From the cell containing the given text, extract its center point as (x, y) coordinate. 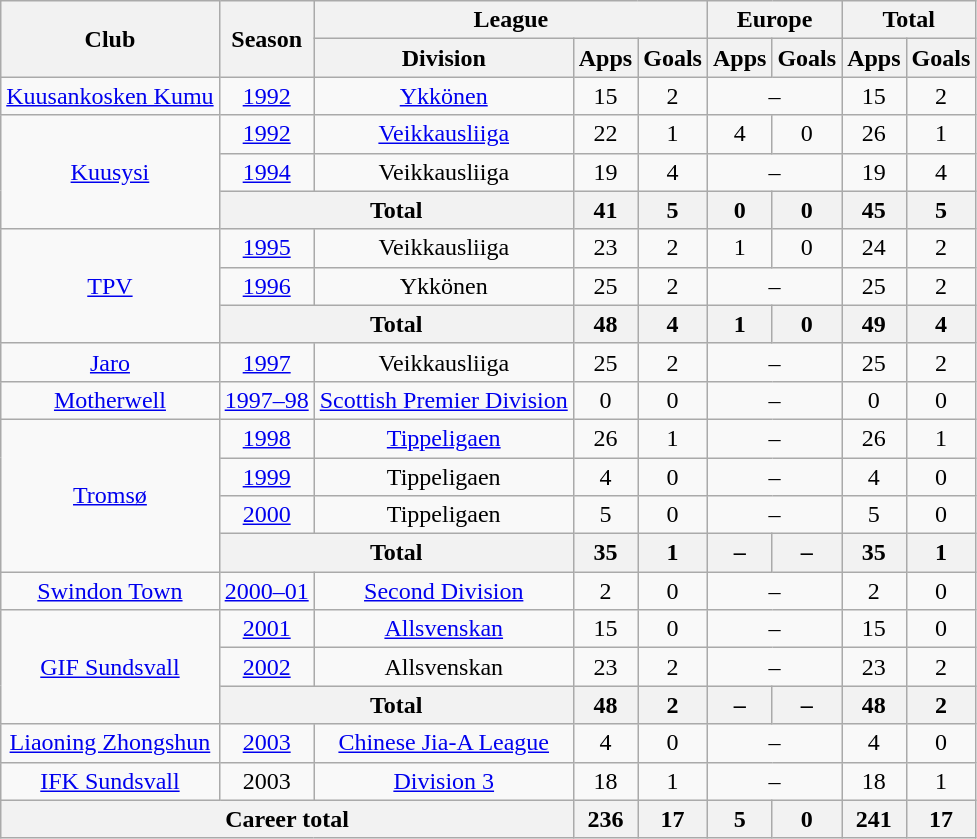
2002 (266, 667)
League (510, 20)
Second Division (444, 591)
1999 (266, 477)
24 (874, 248)
2000 (266, 515)
1994 (266, 172)
Kuusysi (110, 172)
Season (266, 39)
236 (605, 819)
49 (874, 324)
Jaro (110, 362)
Division 3 (444, 781)
Motherwell (110, 400)
1996 (266, 286)
2000–01 (266, 591)
Liaoning Zhongshun (110, 743)
241 (874, 819)
GIF Sundsvall (110, 667)
Club (110, 39)
45 (874, 210)
IFK Sundsvall (110, 781)
1997 (266, 362)
Europe (774, 20)
TPV (110, 286)
1995 (266, 248)
Swindon Town (110, 591)
1998 (266, 438)
22 (605, 134)
41 (605, 210)
Kuusankosken Kumu (110, 96)
Chinese Jia-A League (444, 743)
Tromsø (110, 495)
Career total (288, 819)
2001 (266, 629)
1997–98 (266, 400)
Scottish Premier Division (444, 400)
Division (444, 58)
